Return [X, Y] of the center of cell containing provided text 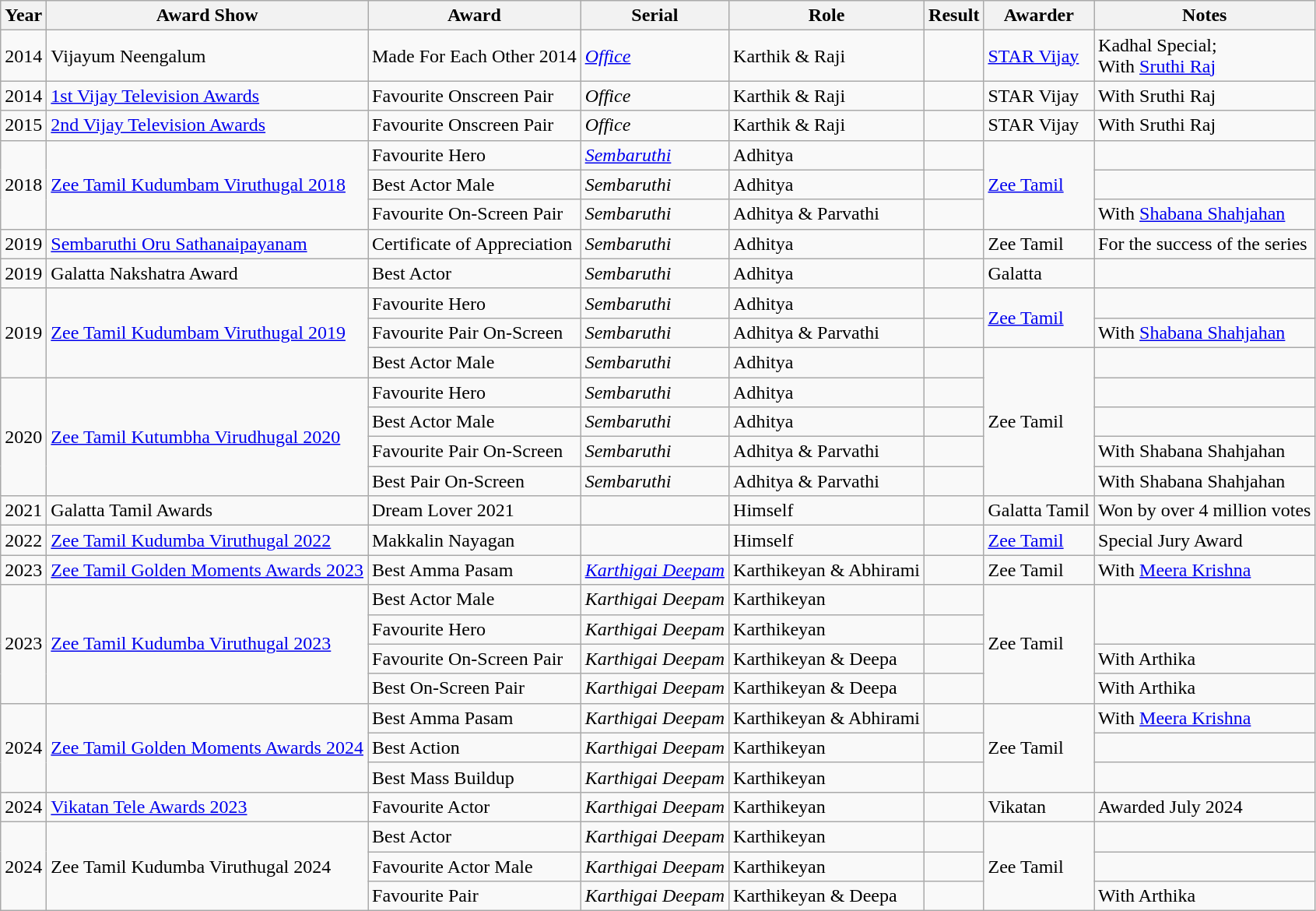
Galatta Nakshatra Award [207, 273]
Certificate of Appreciation [474, 244]
Zee Tamil Golden Moments Awards 2023 [207, 570]
2015 [23, 125]
2022 [23, 540]
Zee Tamil Golden Moments Awards 2024 [207, 747]
Special Jury Award [1205, 540]
2018 [23, 185]
Sembaruthi Oru Sathanaipayanam [207, 244]
Result [954, 16]
Vikatan Tele Awards 2023 [207, 807]
Awarded July 2024 [1205, 807]
Makkalin Nayagan [474, 540]
Favourite Actor Male [474, 867]
Best On-Screen Pair [474, 688]
Zee Tamil Kudumbam Viruthugal 2019 [207, 332]
Award Show [207, 16]
Galatta Tamil [1039, 511]
Kadhal Special;With Sruthi Raj [1205, 56]
Made For Each Other 2014 [474, 56]
1st Vijay Television Awards [207, 96]
For the success of the series [1205, 244]
2021 [23, 511]
Best Mass Buildup [474, 777]
Awarder [1039, 16]
Award [474, 16]
Year [23, 16]
Galatta Tamil Awards [207, 511]
Best Action [474, 747]
Zee Tamil Kudumba Viruthugal 2024 [207, 866]
2020 [23, 436]
Dream Lover 2021 [474, 511]
Notes [1205, 16]
Zee Tamil Kudumba Viruthugal 2022 [207, 540]
Best Pair On-Screen [474, 481]
Zee Tamil Kudumbam Viruthugal 2018 [207, 185]
2nd Vijay Television Awards [207, 125]
Vijayum Neengalum [207, 56]
Zee Tamil Kutumbha Virudhugal 2020 [207, 436]
Vikatan [1039, 807]
Won by over 4 million votes [1205, 511]
Favourite Actor [474, 807]
Serial [654, 16]
Role [826, 16]
Galatta [1039, 273]
Favourite Pair [474, 896]
Zee Tamil Kudumba Viruthugal 2023 [207, 644]
